Detect which cell encompasses the target text, then output its [x, y] center coordinate. 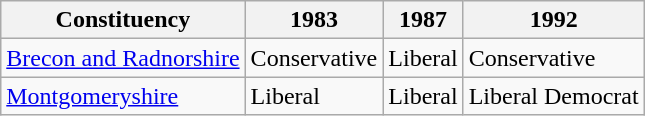
1992 [554, 20]
Constituency [123, 20]
1983 [314, 20]
Brecon and Radnorshire [123, 58]
1987 [423, 20]
Montgomeryshire [123, 96]
Liberal Democrat [554, 96]
